Detect which cell encompasses the target text, then output its [x, y] center coordinate. 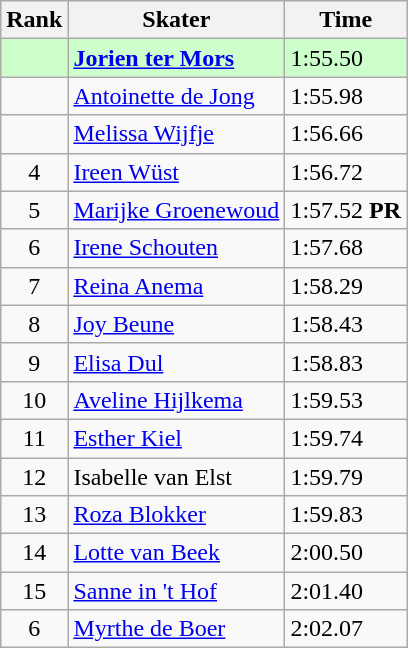
1:57.68 [346, 248]
1:56.66 [346, 134]
Ireen Wüst [176, 172]
Myrthe de Boer [176, 629]
1:59.83 [346, 515]
2:00.50 [346, 553]
Reina Anema [176, 286]
1:59.74 [346, 438]
13 [34, 515]
Rank [34, 20]
Jorien ter Mors [176, 58]
1:58.43 [346, 324]
11 [34, 438]
Joy Beune [176, 324]
5 [34, 210]
Elisa Dul [176, 362]
Isabelle van Elst [176, 477]
Roza Blokker [176, 515]
15 [34, 591]
9 [34, 362]
1:57.52 PR [346, 210]
Esther Kiel [176, 438]
8 [34, 324]
12 [34, 477]
Antoinette de Jong [176, 96]
14 [34, 553]
Irene Schouten [176, 248]
1:59.53 [346, 400]
Skater [176, 20]
Time [346, 20]
Melissa Wijfje [176, 134]
Sanne in 't Hof [176, 591]
4 [34, 172]
7 [34, 286]
2:02.07 [346, 629]
1:58.29 [346, 286]
Aveline Hijlkema [176, 400]
1:55.50 [346, 58]
10 [34, 400]
1:55.98 [346, 96]
1:56.72 [346, 172]
Lotte van Beek [176, 553]
1:58.83 [346, 362]
2:01.40 [346, 591]
1:59.79 [346, 477]
Marijke Groenewoud [176, 210]
